Locate the cell with the specified text and output its [X, Y] center coordinate. 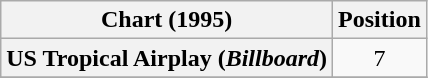
7 [380, 58]
Position [380, 20]
US Tropical Airplay (Billboard) [167, 58]
Chart (1995) [167, 20]
